Return [x, y] of the center of cell containing provided text 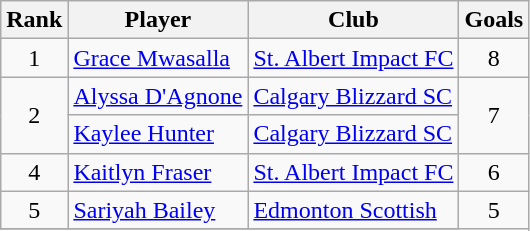
2 [34, 115]
Kaylee Hunter [158, 134]
4 [34, 172]
Edmonton Scottish [354, 210]
Alyssa D'Agnone [158, 96]
Goals [494, 20]
7 [494, 115]
Sariyah Bailey [158, 210]
1 [34, 58]
Rank [34, 20]
8 [494, 58]
Grace Mwasalla [158, 58]
6 [494, 172]
Club [354, 20]
Kaitlyn Fraser [158, 172]
Player [158, 20]
